Scan for the cell matching the given text and deliver its (x, y) coordinate at center. 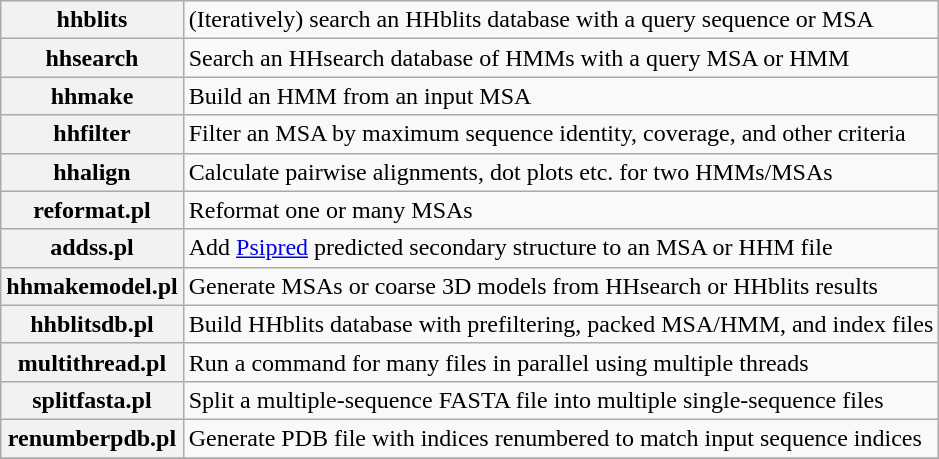
hhblitsdb.pl (92, 324)
hhblits (92, 20)
Search an HHsearch database of HMMs with a query MSA or HMM (561, 58)
splitfasta.pl (92, 400)
hhmake (92, 96)
reformat.pl (92, 210)
Build an HMM from an input MSA (561, 96)
Split a multiple-sequence FASTA file into multiple single-sequence files (561, 400)
Add Psipred predicted secondary structure to an MSA or HHM file (561, 248)
addss.pl (92, 248)
Filter an MSA by maximum sequence identity, coverage, and other criteria (561, 134)
Calculate pairwise alignments, dot plots etc. for two HMMs/MSAs (561, 172)
Generate MSAs or coarse 3D models from HHsearch or HHblits results (561, 286)
hhalign (92, 172)
hhfilter (92, 134)
Generate PDB file with indices renumbered to match input sequence indices (561, 438)
(Iteratively) search an HHblits database with a query sequence or MSA (561, 20)
renumberpdb.pl (92, 438)
multithread.pl (92, 362)
hhmakemodel.pl (92, 286)
Reformat one or many MSAs (561, 210)
Build HHblits database with prefiltering, packed MSA/HMM, and index files (561, 324)
hhsearch (92, 58)
Run a command for many files in parallel using multiple threads (561, 362)
